Return the (X, Y) coordinate for the center point of the cell that contains the specified text.  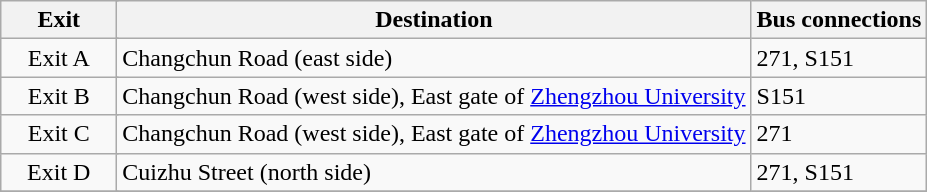
S151 (839, 96)
Bus connections (839, 20)
271 (839, 134)
Exit (59, 20)
Exit A (59, 58)
Exit D (59, 172)
Changchun Road (east side) (434, 58)
Exit C (59, 134)
Cuizhu Street (north side) (434, 172)
Destination (434, 20)
Exit B (59, 96)
